Search for the cell housing the specified text and yield its (X, Y) center coordinate. 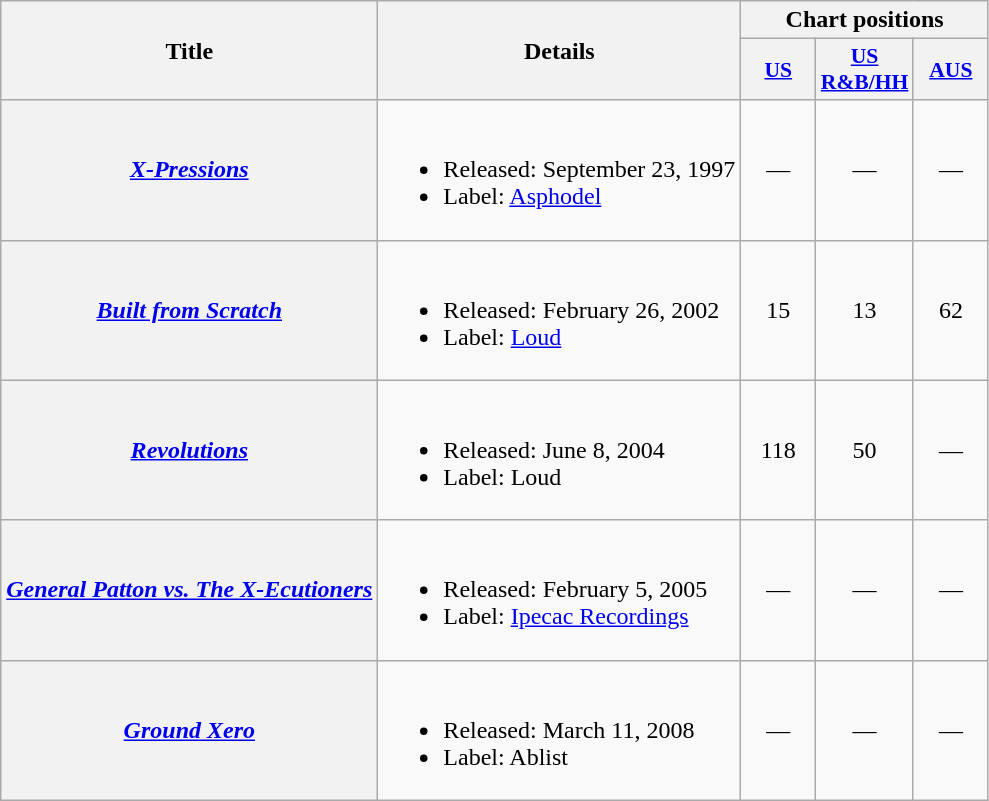
X-Pressions (190, 170)
Released: September 23, 1997Label: Asphodel (560, 170)
62 (950, 310)
13 (865, 310)
50 (865, 450)
Released: June 8, 2004Label: Loud (560, 450)
Released: March 11, 2008Label: Ablist (560, 730)
USR&B/HH (865, 70)
Built from Scratch (190, 310)
Released: February 5, 2005Label: Ipecac Recordings (560, 590)
US (778, 70)
Details (560, 50)
Chart positions (865, 20)
Ground Xero (190, 730)
Title (190, 50)
Released: February 26, 2002Label: Loud (560, 310)
15 (778, 310)
118 (778, 450)
Revolutions (190, 450)
AUS (950, 70)
General Patton vs. The X-Ecutioners (190, 590)
